Extract the [x, y] coordinate from the center of the cell holding the provided text.  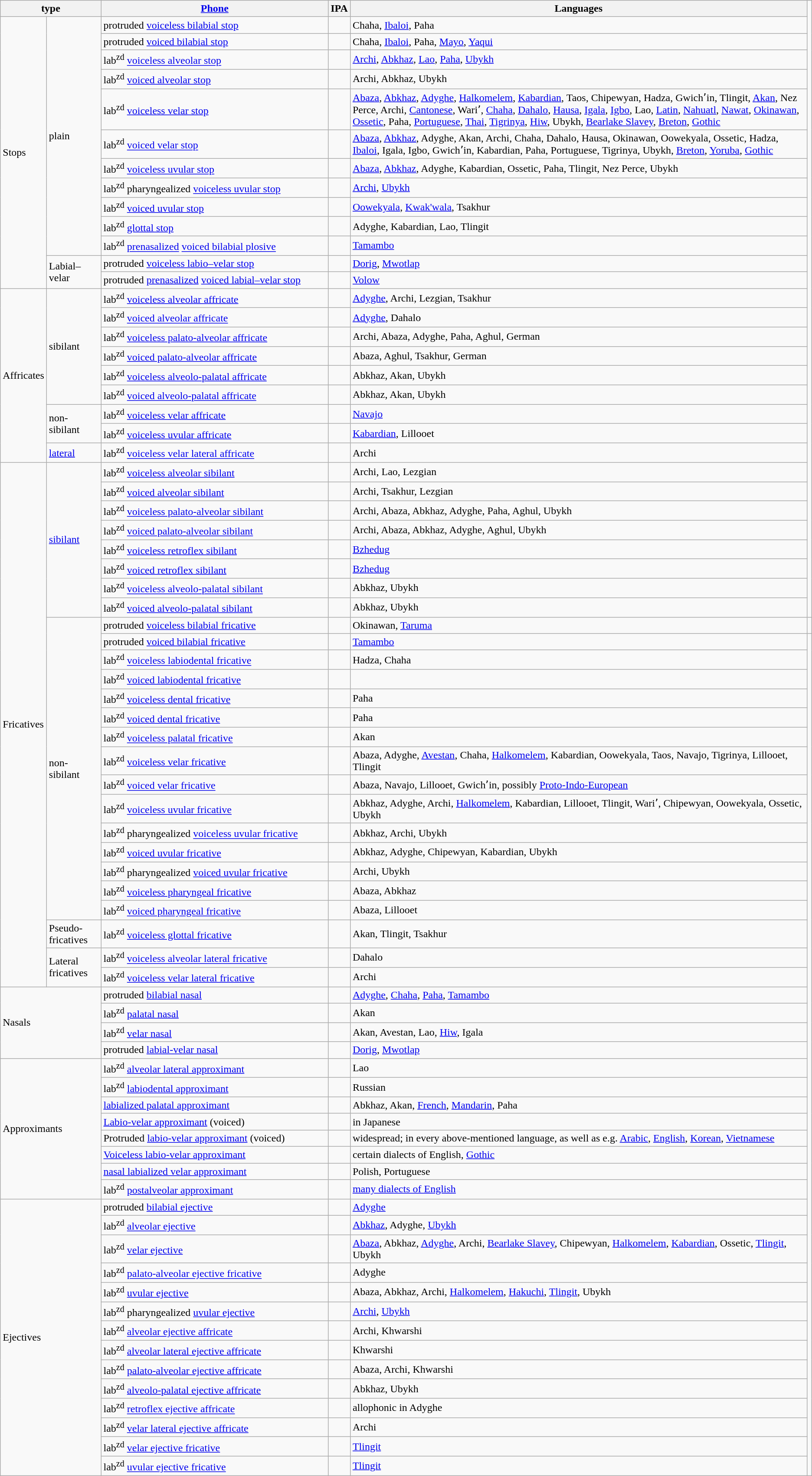
labzd voiceless palato-alveolar affricate [215, 337]
Adyghe, Kabardian, Lao, Tlingit [579, 226]
Lao [579, 1068]
Navajo [579, 414]
Akan, Tlingit, Tsakhur [579, 934]
labzd voiced velar fricative [215, 784]
labzd voiceless alveolar sibilant [215, 472]
Akan, Avestan, Lao, Hiw, Igala [579, 1033]
labzd retroflex ejective affricate [215, 1408]
protruded labial-velar nasal [215, 1050]
labzd voiceless uvular affricate [215, 433]
labzd prenasalized voiced bilabial plosive [215, 246]
Ejectives [51, 1337]
labzd alveolar lateral approximant [215, 1068]
labzd uvular ejective [215, 1292]
labzd velar ejective fricative [215, 1446]
Lateral fricatives [74, 968]
labzd voiceless alveolar stop [215, 60]
protruded voiced bilabial fricative [215, 642]
labzd voiceless velar affricate [215, 414]
Archi, Lao, Lezgian [579, 472]
labzd alveolar ejective [215, 1225]
labzd voiced palato-alveolar sibilant [215, 530]
labzd voiceless retroflex sibilant [215, 549]
Pseudo-fricatives [74, 934]
Hadza, Chaha [579, 659]
labzd voiced alveolo-palatal sibilant [215, 607]
labzd alveolo-palatal ejective affricate [215, 1388]
Abkhaz, Akan, French, Mandarin, Paha [579, 1105]
IPA [339, 9]
Abaza, Abkhaz, Adyghe, Archi, Bearlake Slavey, Chipewyan, Halkomelem, Kabardian, Ossetic, Tlingit, Ubykh [579, 1249]
labzd voiced labiodental fricative [215, 679]
Abkhaz, Adyghe, Ubykh [579, 1225]
Adyghe, Dahalo [579, 318]
Labio-velar approximant (voiced) [215, 1122]
labzd pharyngealized uvular ejective [215, 1311]
labzd voiceless alveolo-palatal affricate [215, 376]
Abaza, Lillooet [579, 910]
labzd uvular ejective fricative [215, 1466]
Archi, Abaza, Adyghe, Paha, Aghul, German [579, 337]
protruded voiced bilabial stop [215, 42]
Abkhaz, Archi, Ubykh [579, 833]
Languages [579, 9]
labzd glottal stop [215, 226]
labzd voiceless dental fricative [215, 699]
labzd voiceless palatal fricative [215, 737]
allophonic in Adyghe [579, 1408]
labzd palato-alveolar ejective affricate [215, 1369]
Abkhaz, Adyghe, Archi, Halkomelem, Kabardian, Lillooet, Tlingit, Wariʼ, Chipewyan, Oowekyala, Ossetic, Ubykh [579, 809]
Adyghe, Chaha, Paha, Tamambo [579, 995]
Nasals [51, 1022]
Phone [215, 9]
labzd voiced alveolo-palatal affricate [215, 395]
Archi, Abkhaz, Ubykh [579, 79]
protruded prenasalized voiced labial–velar stop [215, 280]
Abaza, Abkhaz, Adyghe, Kabardian, Ossetic, Paha, Tlingit, Nez Perce, Ubykh [579, 168]
labzd voiceless velar lateral fricative [215, 977]
labzd voiced alveolar stop [215, 79]
labzd voiced palato-alveolar affricate [215, 356]
labzd voiceless alveolo-palatal sibilant [215, 588]
Chaha, Ibaloi, Paha [579, 25]
Abaza, Abkhaz, Archi, Halkomelem, Hakuchi, Tlingit, Ubykh [579, 1292]
plain [74, 136]
labzd voiceless uvular fricative [215, 809]
Abaza, Archi, Khwarshi [579, 1369]
labzd voiced alveolar sibilant [215, 491]
certain dialects of English, Gothic [579, 1155]
Abaza, Abkhaz [579, 891]
protruded voiceless bilabial stop [215, 25]
labzd pharyngealized voiceless uvular fricative [215, 833]
labzd alveolar lateral ejective affricate [215, 1350]
labzd pharyngealized voiced uvular fricative [215, 871]
labzd voiced uvular fricative [215, 852]
Archi, Abkhaz, Lao, Paha, Ubykh [579, 60]
Abkhaz, Adyghe, Chipewyan, Kabardian, Ubykh [579, 852]
labzd voiceless alveolar lateral fricative [215, 958]
Dahalo [579, 958]
Stops [23, 153]
Archi, Abaza, Abkhaz, Adyghe, Paha, Aghul, Ubykh [579, 511]
labzd alveolar ejective affricate [215, 1331]
Abaza, Adyghe, Avestan, Chaha, Halkomelem, Kabardian, Oowekyala, Taos, Navajo, Tigrinya, Lillooet, Tlingit [579, 761]
protruded voiceless bilabial fricative [215, 625]
Oowekyala, Kwak'wala, Tsakhur [579, 207]
labzd voiced uvular stop [215, 207]
labzd velar nasal [215, 1033]
labzd voiceless velar stop [215, 109]
labzd velar lateral ejective affricate [215, 1427]
labialized palatal approximant [215, 1105]
labzd voiceless pharyngeal fricative [215, 891]
Volow [579, 280]
labzd voiceless palato-alveolar sibilant [215, 511]
labzd palato-alveolar ejective fricative [215, 1273]
labzd labiodental approximant [215, 1087]
labzd voiceless alveolar affricate [215, 298]
labzd voiced retroflex sibilant [215, 568]
Polish, Portuguese [579, 1171]
widespread; in every above-mentioned language, as well as e.g. Arabic, English, Korean, Vietnamese [579, 1138]
Voiceless labio-velar approximant [215, 1155]
labzd voiceless velar lateral affricate [215, 453]
Kabardian, Lillooet [579, 433]
Abaza, Aghul, Tsakhur, German [579, 356]
Adyghe, Archi, Lezgian, Tsakhur [579, 298]
Okinawan, Taruma [579, 625]
labzd voiced velar stop [215, 144]
Fricatives [23, 725]
Abaza, Navajo, Lillooet, Gwichʼin, possibly Proto-Indo-European [579, 784]
many dialects of English [579, 1190]
labzd palatal nasal [215, 1013]
labzd pharyngealized voiceless uvular stop [215, 187]
protruded voiceless labio–velar stop [215, 263]
Chaha, Ibaloi, Paha, Mayo, Yaqui [579, 42]
Khwarshi [579, 1350]
protruded bilabial nasal [215, 995]
Protruded labio-velar approximant (voiced) [215, 1138]
in Japanese [579, 1122]
Approximants [51, 1128]
Russian [579, 1087]
nasal labialized velar approximant [215, 1171]
Archi, Tsakhur, Lezgian [579, 491]
Affricates [23, 376]
labzd voiceless uvular stop [215, 168]
labzd voiced alveolar affricate [215, 318]
type [51, 9]
Labial–velar [74, 272]
labzd voiced pharyngeal fricative [215, 910]
Archi, Khwarshi [579, 1331]
labzd voiced dental fricative [215, 718]
lateral [74, 453]
Archi, Abaza, Abkhaz, Adyghe, Aghul, Ubykh [579, 530]
labzd velar ejective [215, 1249]
labzd voiceless velar fricative [215, 761]
labzd voiceless labiodental fricative [215, 659]
labzd postalveolar approximant [215, 1190]
protruded bilabial ejective [215, 1207]
labzd voiceless glottal fricative [215, 934]
